Capture the cell that displays the provided text and extract its (x, y) central coordinate. 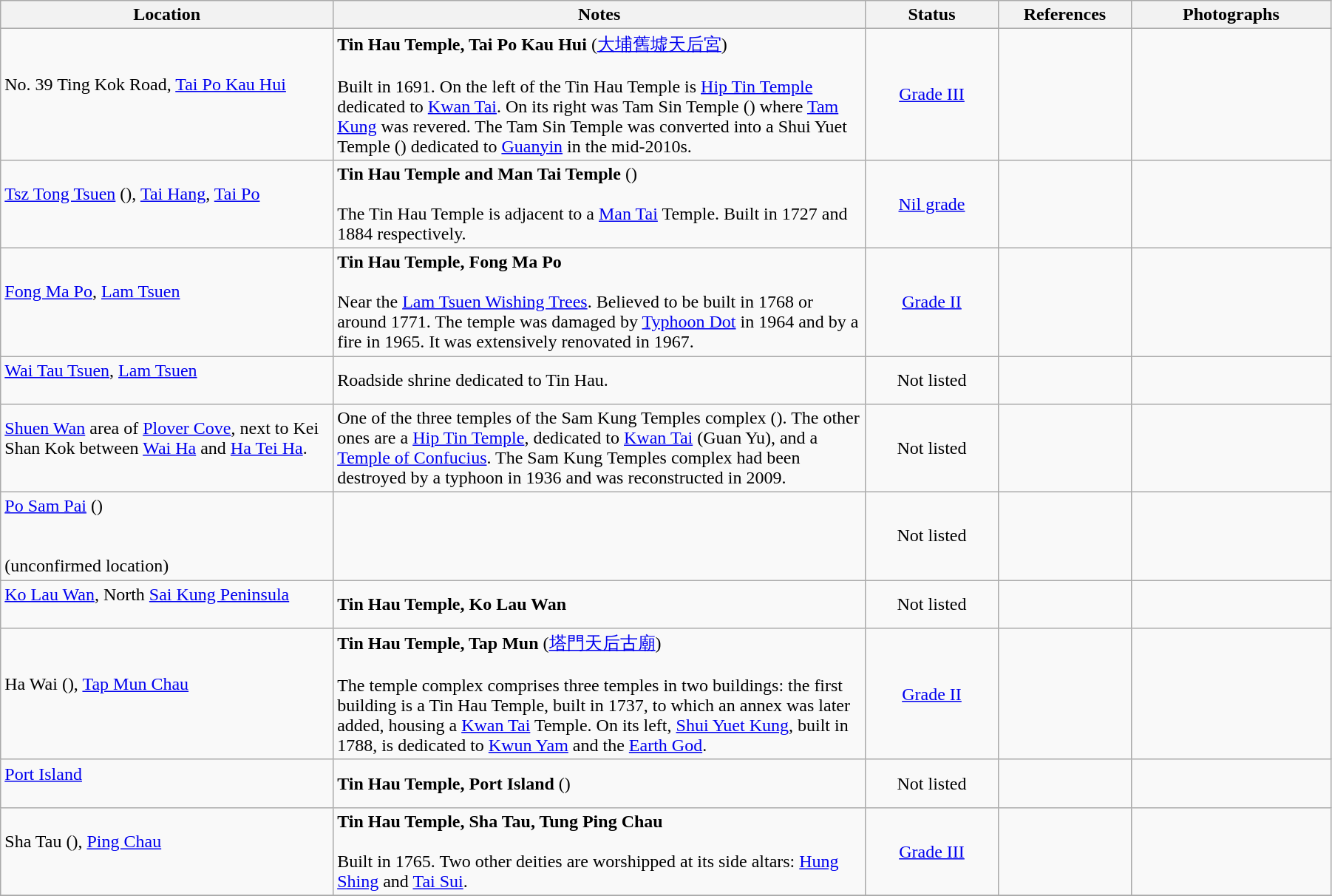
Notes (599, 15)
Sha Tau (), Ping Chau (167, 852)
Port Island (167, 784)
Tsz Tong Tsuen (), Tai Hang, Tai Po (167, 204)
Wai Tau Tsuen, Lam Tsuen (167, 380)
Nil grade (932, 204)
Po Sam Pai ()(unconfirmed location) (167, 537)
Location (167, 15)
Shuen Wan area of Plover Cove, next to Kei Shan Kok between Wai Ha and Ha Tei Ha. (167, 448)
Roadside shrine dedicated to Tin Hau. (599, 380)
Tin Hau Temple, Port Island () (599, 784)
Tin Hau Temple, Sha Tau, Tung Ping ChauBuilt in 1765. Two other deities are worshipped at its side altars: Hung Shing and Tai Sui. (599, 852)
No. 39 Ting Kok Road, Tai Po Kau Hui (167, 95)
Ha Wai (), Tap Mun Chau (167, 694)
Status (932, 15)
References (1064, 15)
Ko Lau Wan, North Sai Kung Peninsula (167, 605)
Photographs (1231, 15)
Fong Ma Po, Lam Tsuen (167, 302)
Tin Hau Temple, Ko Lau Wan (599, 605)
Tin Hau Temple and Man Tai Temple ()The Tin Hau Temple is adjacent to a Man Tai Temple. Built in 1727 and 1884 respectively. (599, 204)
